For the text-containing cell, return its midpoint in [x, y] coordinate format. 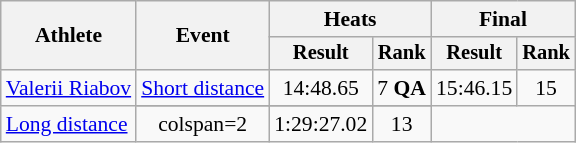
Valerii Riabov [68, 88]
colspan=2 [202, 124]
15 [546, 88]
15:46.15 [474, 88]
Event [202, 36]
Long distance [68, 124]
14:48.65 [320, 88]
Heats [350, 19]
Final [503, 19]
Short distance [202, 88]
13 [402, 124]
Athlete [68, 36]
7 QA [402, 88]
1:29:27.02 [320, 124]
